Scan for the cell matching the given text and deliver its [X, Y] coordinate at center. 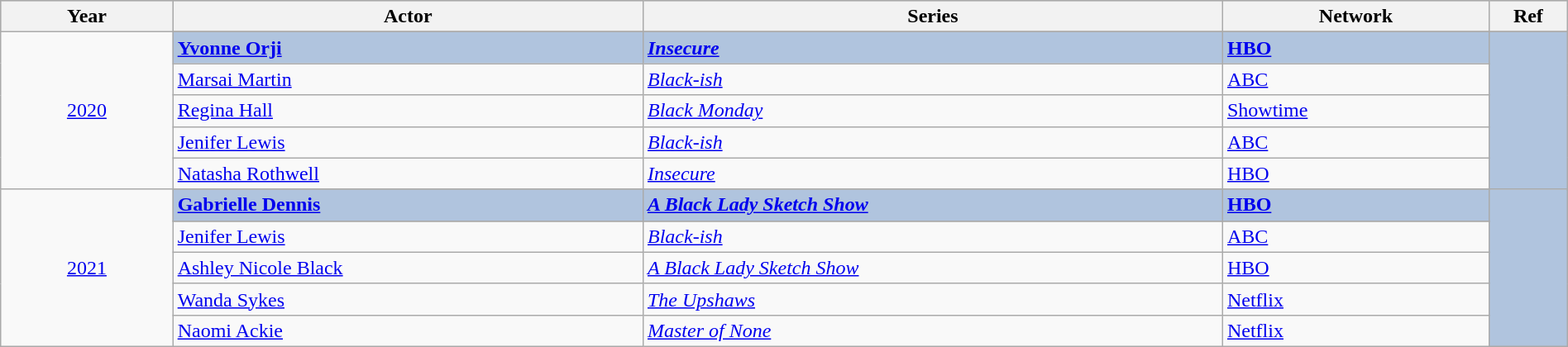
Ref [1528, 17]
Master of None [933, 330]
Yvonne Orji [408, 48]
Wanda Sykes [408, 299]
Black Monday [933, 111]
Gabrielle Dennis [408, 205]
The Upshaws [933, 299]
Year [87, 17]
Showtime [1355, 111]
Actor [408, 17]
Network [1355, 17]
2021 [87, 268]
Naomi Ackie [408, 330]
Marsai Martin [408, 79]
Ashley Nicole Black [408, 268]
Series [933, 17]
Regina Hall [408, 111]
2020 [87, 111]
Natasha Rothwell [408, 173]
